Locate the cell with the specified text and output its [X, Y] center coordinate. 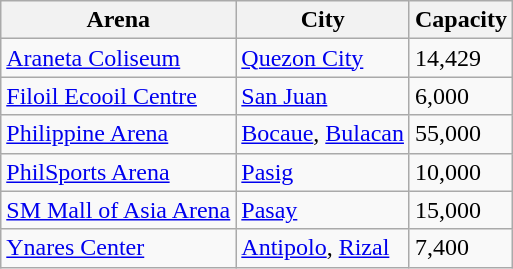
PhilSports Arena [118, 172]
Capacity [460, 20]
Quezon City [323, 58]
Arena [118, 20]
Bocaue, Bulacan [323, 134]
Philippine Arena [118, 134]
Pasay [323, 210]
City [323, 20]
Antipolo, Rizal [323, 248]
14,429 [460, 58]
15,000 [460, 210]
6,000 [460, 96]
Ynares Center [118, 248]
55,000 [460, 134]
7,400 [460, 248]
10,000 [460, 172]
San Juan [323, 96]
Araneta Coliseum [118, 58]
Filoil Ecooil Centre [118, 96]
Pasig [323, 172]
SM Mall of Asia Arena [118, 210]
